Output the (x, y) coordinate of the center of the cell containing the given text.  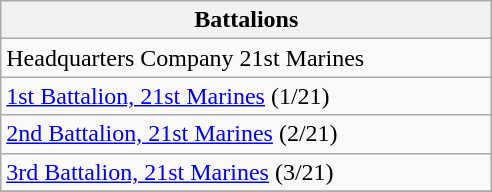
Battalions (246, 20)
1st Battalion, 21st Marines (1/21) (246, 96)
2nd Battalion, 21st Marines (2/21) (246, 134)
3rd Battalion, 21st Marines (3/21) (246, 172)
Headquarters Company 21st Marines (246, 58)
